Provide the (x, y) coordinate of the cell's center where the given text is located.  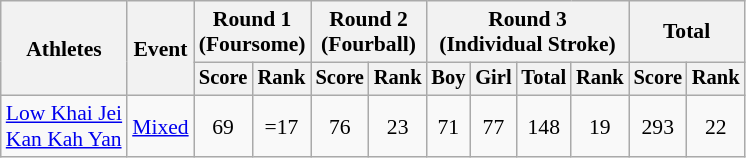
Mixed (160, 126)
76 (340, 126)
Low Khai JeiKan Kah Yan (64, 126)
Boy (448, 79)
Event (160, 48)
Round 2(Fourball) (369, 32)
71 (448, 126)
19 (600, 126)
293 (658, 126)
77 (493, 126)
148 (544, 126)
22 (716, 126)
Round 1(Foursome) (252, 32)
Athletes (64, 48)
=17 (281, 126)
69 (224, 126)
23 (398, 126)
Round 3(Individual Stroke) (527, 32)
Girl (493, 79)
